Determine the [X, Y] coordinate at the center of the cell enclosing the given text.  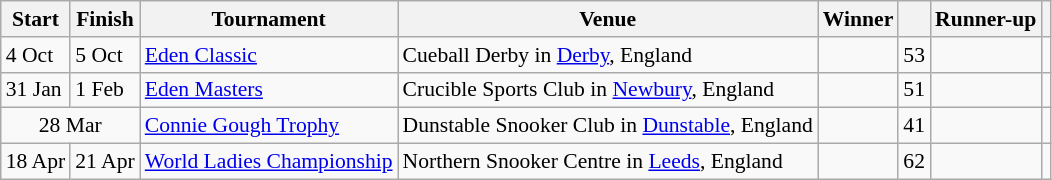
4 Oct [36, 55]
5 Oct [104, 55]
Dunstable Snooker Club in Dunstable, England [608, 126]
51 [914, 90]
21 Apr [104, 162]
62 [914, 162]
28 Mar [70, 126]
Cueball Derby in Derby, England [608, 55]
Start [36, 19]
Eden Masters [269, 90]
53 [914, 55]
Tournament [269, 19]
18 Apr [36, 162]
Connie Gough Trophy [269, 126]
31 Jan [36, 90]
Eden Classic [269, 55]
Runner-up [986, 19]
1 Feb [104, 90]
Venue [608, 19]
41 [914, 126]
World Ladies Championship [269, 162]
Northern Snooker Centre in Leeds, England [608, 162]
Finish [104, 19]
Winner [858, 19]
Crucible Sports Club in Newbury, England [608, 90]
